Detect which cell encompasses the target text, then output its [x, y] center coordinate. 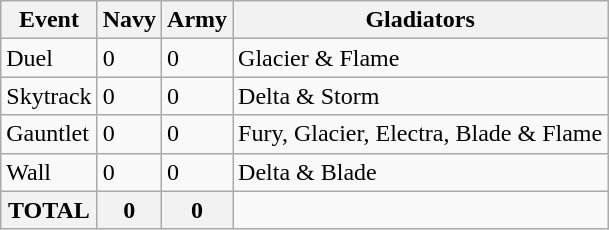
Navy [129, 20]
Skytrack [49, 96]
Gladiators [420, 20]
Delta & Blade [420, 172]
Gauntlet [49, 134]
Fury, Glacier, Electra, Blade & Flame [420, 134]
Wall [49, 172]
Duel [49, 58]
Army [198, 20]
Event [49, 20]
Delta & Storm [420, 96]
TOTAL [49, 210]
Glacier & Flame [420, 58]
